Capture the cell that displays the provided text and extract its [x, y] central coordinate. 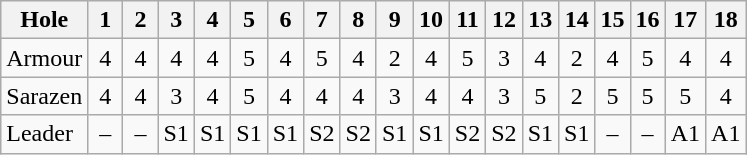
Hole [44, 20]
8 [358, 20]
Armour [44, 58]
7 [322, 20]
10 [431, 20]
12 [504, 20]
18 [726, 20]
9 [394, 20]
17 [685, 20]
14 [577, 20]
1 [106, 20]
Leader [44, 134]
Sarazen [44, 96]
13 [540, 20]
6 [285, 20]
15 [612, 20]
11 [467, 20]
16 [648, 20]
